Return the [X, Y] coordinate for the center point of the cell that contains the specified text.  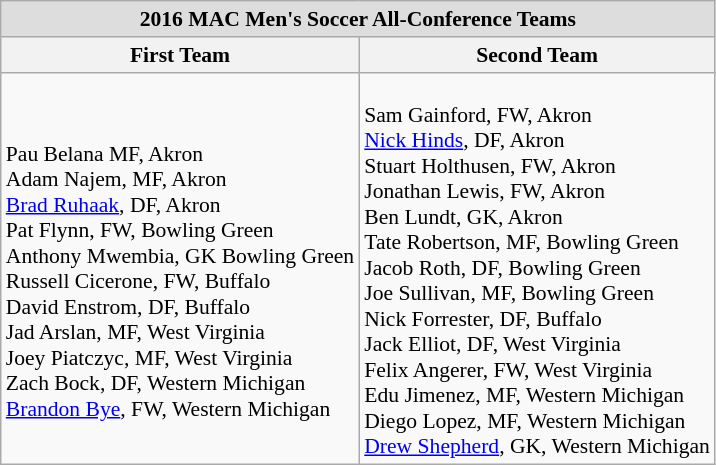
2016 MAC Men's Soccer All-Conference Teams [358, 19]
First Team [180, 55]
Second Team [537, 55]
